Detect which cell encompasses the target text, then output its (x, y) center coordinate. 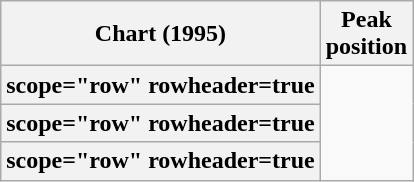
Chart (1995) (160, 34)
Peakposition (366, 34)
